For the text-containing cell, return its midpoint in [x, y] coordinate format. 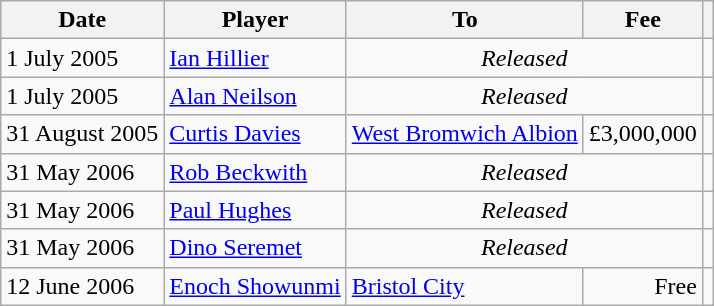
Ian Hillier [255, 58]
Free [642, 286]
31 August 2005 [82, 134]
Dino Seremet [255, 248]
Rob Beckwith [255, 172]
Enoch Showunmi [255, 286]
To [464, 20]
12 June 2006 [82, 286]
Alan Neilson [255, 96]
£3,000,000 [642, 134]
Date [82, 20]
Player [255, 20]
Bristol City [464, 286]
West Bromwich Albion [464, 134]
Curtis Davies [255, 134]
Fee [642, 20]
Paul Hughes [255, 210]
